For the text-containing cell, return its midpoint in (X, Y) coordinate format. 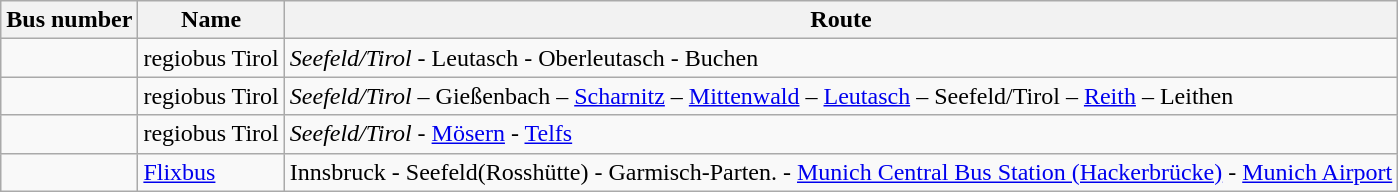
Seefeld/Tirol – Gießenbach – Scharnitz – Mittenwald – Leutasch – Seefeld/Tirol – Reith – Leithen (840, 96)
Route (840, 20)
Name (211, 20)
Flixbus (211, 172)
Seefeld/Tirol - Leutasch - Oberleutasch - Buchen (840, 58)
Innsbruck - Seefeld(Rosshütte) - Garmisch-Parten. - Munich Central Bus Station (Hackerbrücke) - Munich Airport (840, 172)
Bus number (70, 20)
Seefeld/Tirol - Mösern - Telfs (840, 134)
